Provide the (X, Y) coordinate of the cell's center where the given text is located.  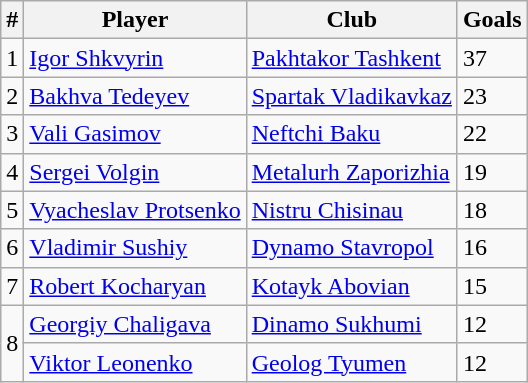
Spartak Vladikavkaz (352, 96)
15 (492, 286)
4 (12, 172)
Pakhtakor Tashkent (352, 58)
7 (12, 286)
Nistru Chisinau (352, 210)
Player (135, 20)
19 (492, 172)
5 (12, 210)
Viktor Leonenko (135, 362)
37 (492, 58)
16 (492, 248)
Vladimir Sushiy (135, 248)
Goals (492, 20)
Metalurh Zaporizhia (352, 172)
Club (352, 20)
Igor Shkvyrin (135, 58)
Robert Kocharyan (135, 286)
1 (12, 58)
Dinamo Sukhumi (352, 324)
8 (12, 343)
Geolog Tyumen (352, 362)
Bakhva Tedeyev (135, 96)
6 (12, 248)
Vyacheslav Protsenko (135, 210)
18 (492, 210)
Kotayk Abovian (352, 286)
2 (12, 96)
23 (492, 96)
Neftchi Baku (352, 134)
22 (492, 134)
# (12, 20)
Sergei Volgin (135, 172)
Vali Gasimov (135, 134)
Georgiy Chaligava (135, 324)
3 (12, 134)
Dynamo Stavropol (352, 248)
